Find where the given text appears and provide that cell's center as [X, Y] coordinate. 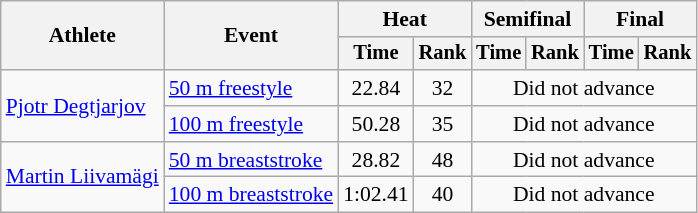
100 m breaststroke [251, 195]
Martin Liivamägi [82, 178]
28.82 [376, 160]
Pjotr Degtjarjov [82, 106]
50 m breaststroke [251, 160]
Athlete [82, 36]
1:02.41 [376, 195]
Semifinal [527, 19]
40 [443, 195]
35 [443, 124]
22.84 [376, 88]
50.28 [376, 124]
Event [251, 36]
100 m freestyle [251, 124]
Heat [404, 19]
50 m freestyle [251, 88]
Final [640, 19]
48 [443, 160]
32 [443, 88]
